Identify which cell holds the provided text, then report its (X, Y) central coordinate. 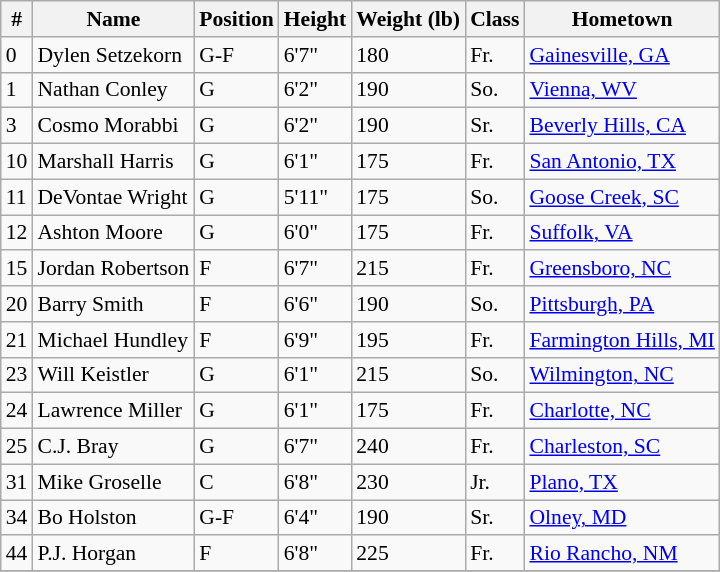
15 (17, 269)
Marshall Harris (113, 162)
Name (113, 19)
Greensboro, NC (622, 269)
Charlotte, NC (622, 411)
Beverly Hills, CA (622, 126)
Bo Holston (113, 518)
Olney, MD (622, 518)
25 (17, 447)
Height (315, 19)
Lawrence Miller (113, 411)
Farmington Hills, MI (622, 340)
Ashton Moore (113, 233)
31 (17, 482)
Jr. (494, 482)
6'9" (315, 340)
Dylen Setzekorn (113, 55)
Will Keistler (113, 375)
Charleston, SC (622, 447)
225 (408, 554)
Goose Creek, SC (622, 197)
6'6" (315, 304)
1 (17, 90)
Cosmo Morabbi (113, 126)
Nathan Conley (113, 90)
5'11" (315, 197)
Rio Rancho, NM (622, 554)
C (236, 482)
34 (17, 518)
6'0" (315, 233)
20 (17, 304)
24 (17, 411)
# (17, 19)
C.J. Bray (113, 447)
Weight (lb) (408, 19)
Pittsburgh, PA (622, 304)
12 (17, 233)
Position (236, 19)
Gainesville, GA (622, 55)
240 (408, 447)
Vienna, WV (622, 90)
P.J. Horgan (113, 554)
0 (17, 55)
230 (408, 482)
DeVontae Wright (113, 197)
Hometown (622, 19)
Jordan Robertson (113, 269)
6'4" (315, 518)
Barry Smith (113, 304)
21 (17, 340)
23 (17, 375)
Plano, TX (622, 482)
10 (17, 162)
180 (408, 55)
11 (17, 197)
Wilmington, NC (622, 375)
3 (17, 126)
44 (17, 554)
Mike Groselle (113, 482)
Class (494, 19)
Suffolk, VA (622, 233)
Michael Hundley (113, 340)
San Antonio, TX (622, 162)
195 (408, 340)
